Provide the [X, Y] coordinate of the cell's center where the given text is located.  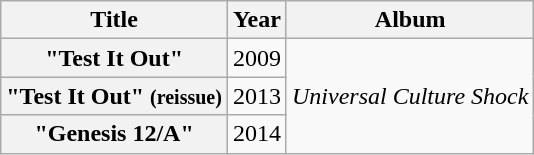
2013 [256, 96]
Title [114, 20]
Universal Culture Shock [410, 96]
2009 [256, 58]
Year [256, 20]
Album [410, 20]
"Test It Out" [114, 58]
"Test It Out" (reissue) [114, 96]
2014 [256, 134]
"Genesis 12/A" [114, 134]
